Detect which cell encompasses the target text, then output its [x, y] center coordinate. 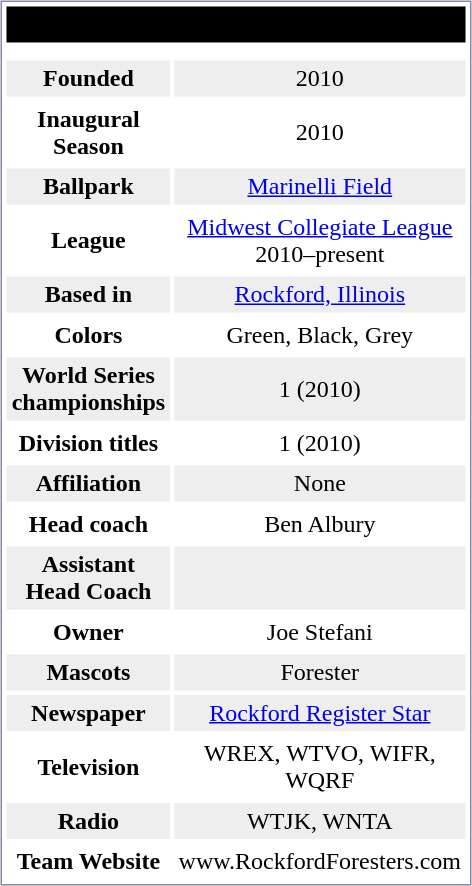
Forester [320, 672]
Newspaper [88, 713]
Television [88, 768]
Affiliation [88, 484]
Marinelli Field [320, 186]
Founded [88, 78]
WTJK, WNTA [320, 821]
Joe Stefani [320, 632]
Assistant Head Coach [88, 578]
Division titles [88, 443]
Owner [88, 632]
Rockford Register Star [320, 713]
Radio [88, 821]
Rockford Foresters [236, 24]
Mascots [88, 672]
Inaugural Season [88, 132]
Ben Albury [320, 524]
WREX, WTVO, WIFR, WQRF [320, 768]
www.RockfordForesters.com [320, 862]
League [88, 240]
Ballpark [88, 186]
Rockford, Illinois [320, 294]
Based in [88, 294]
Team Website [88, 862]
World Series championships [88, 390]
Head coach [88, 524]
Colors [88, 335]
None [320, 484]
Green, Black, Grey [320, 335]
Midwest Collegiate League 2010–present [320, 240]
